Detect which cell encompasses the target text, then output its (X, Y) center coordinate. 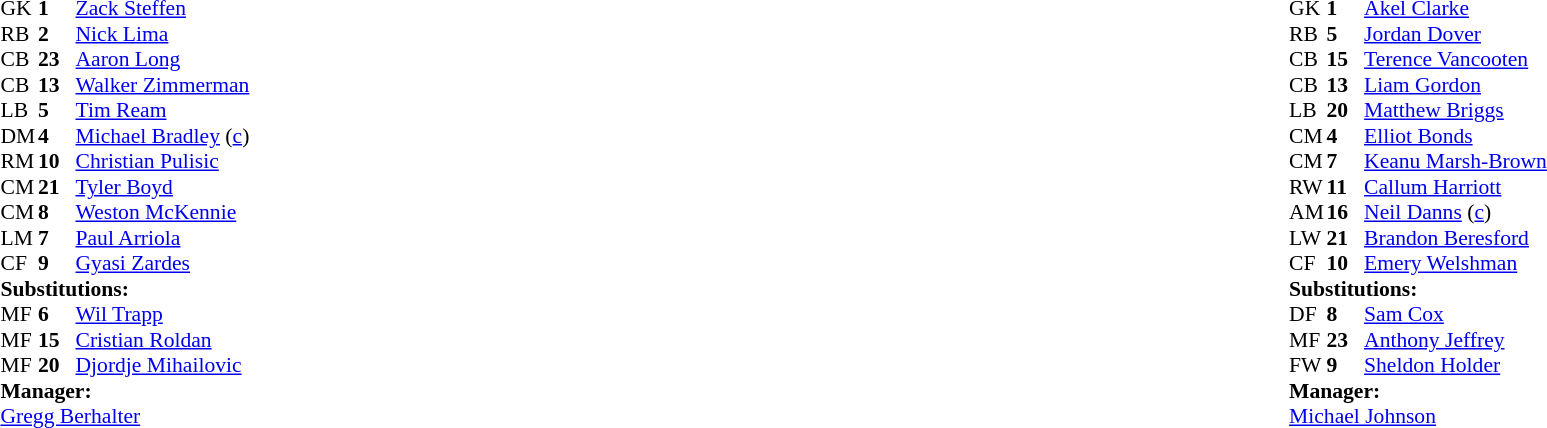
DM (19, 136)
Wil Trapp (163, 315)
RW (1308, 187)
Gyasi Zardes (163, 263)
Tyler Boyd (163, 187)
LW (1308, 238)
AM (1308, 213)
FW (1308, 365)
2 (57, 34)
Nick Lima (163, 34)
Weston McKennie (163, 213)
Liam Gordon (1456, 85)
Jordan Dover (1456, 34)
RM (19, 161)
Cristian Roldan (163, 340)
Paul Arriola (163, 238)
Tim Ream (163, 111)
Sheldon Holder (1456, 365)
Anthony Jeffrey (1456, 340)
Callum Harriott (1456, 187)
Brandon Beresford (1456, 238)
Walker Zimmerman (163, 85)
Terence Vancooten (1456, 59)
Matthew Briggs (1456, 111)
16 (1346, 213)
Elliot Bonds (1456, 136)
Michael Bradley (c) (163, 136)
Christian Pulisic (163, 161)
Djordje Mihailovic (163, 365)
11 (1346, 187)
Neil Danns (c) (1456, 213)
Keanu Marsh-Brown (1456, 161)
Sam Cox (1456, 315)
Emery Welshman (1456, 263)
LM (19, 238)
DF (1308, 315)
6 (57, 315)
Aaron Long (163, 59)
